Extract the (x, y) coordinate from the center of the cell holding the provided text.  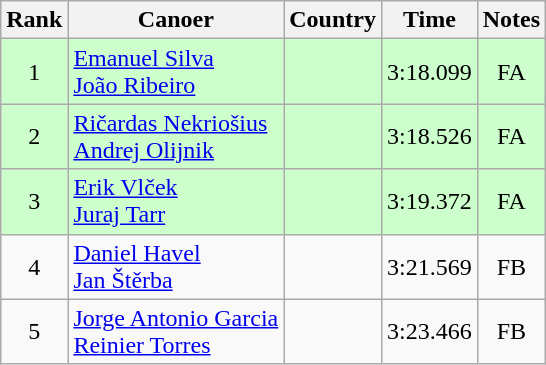
Country (333, 20)
Jorge Antonio GarciaReinier Torres (176, 332)
3 (34, 202)
Time (429, 20)
Erik VlčekJuraj Tarr (176, 202)
3:23.466 (429, 332)
Daniel HavelJan Štěrba (176, 266)
3:19.372 (429, 202)
4 (34, 266)
2 (34, 136)
3:18.526 (429, 136)
3:21.569 (429, 266)
Rank (34, 20)
Ričardas NekriošiusAndrej Olijnik (176, 136)
1 (34, 72)
Canoer (176, 20)
5 (34, 332)
3:18.099 (429, 72)
Emanuel SilvaJoão Ribeiro (176, 72)
Notes (511, 20)
